Provide the [x, y] coordinate of the cell's center where the given text is located.  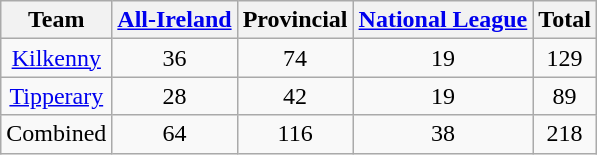
Kilkenny [56, 58]
Team [56, 20]
36 [174, 58]
28 [174, 96]
38 [443, 134]
89 [565, 96]
All-Ireland [174, 20]
218 [565, 134]
74 [295, 58]
42 [295, 96]
64 [174, 134]
Total [565, 20]
Combined [56, 134]
Tipperary [56, 96]
129 [565, 58]
Provincial [295, 20]
116 [295, 134]
National League [443, 20]
